Provide the [x, y] coordinate of the cell's center where the given text is located.  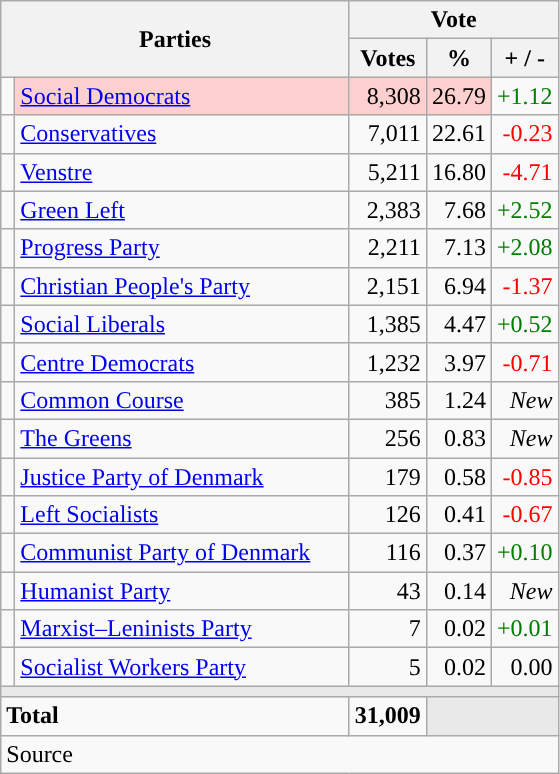
31,009 [388, 716]
Socialist Workers Party [182, 667]
0.58 [458, 477]
256 [388, 438]
2,383 [388, 210]
-4.71 [524, 172]
-1.37 [524, 286]
Social Liberals [182, 324]
Source [280, 754]
0.83 [458, 438]
Votes [388, 58]
-0.67 [524, 515]
0.14 [458, 591]
+2.08 [524, 248]
0.41 [458, 515]
385 [388, 400]
Left Socialists [182, 515]
2,151 [388, 286]
26.79 [458, 96]
2,211 [388, 248]
43 [388, 591]
-0.85 [524, 477]
5,211 [388, 172]
116 [388, 553]
1,385 [388, 324]
4.47 [458, 324]
0.37 [458, 553]
Marxist–Leninists Party [182, 629]
Christian People's Party [182, 286]
+2.52 [524, 210]
126 [388, 515]
5 [388, 667]
% [458, 58]
0.00 [524, 667]
16.80 [458, 172]
+0.01 [524, 629]
7 [388, 629]
Venstre [182, 172]
-0.71 [524, 362]
+ / - [524, 58]
Vote [454, 20]
7.13 [458, 248]
7.68 [458, 210]
1.24 [458, 400]
8,308 [388, 96]
Justice Party of Denmark [182, 477]
Progress Party [182, 248]
-0.23 [524, 134]
22.61 [458, 134]
Conservatives [182, 134]
+0.52 [524, 324]
Total [176, 716]
Communist Party of Denmark [182, 553]
The Greens [182, 438]
+1.12 [524, 96]
1,232 [388, 362]
Social Democrats [182, 96]
+0.10 [524, 553]
6.94 [458, 286]
3.97 [458, 362]
179 [388, 477]
Green Left [182, 210]
Common Course [182, 400]
Humanist Party [182, 591]
Parties [176, 39]
7,011 [388, 134]
Centre Democrats [182, 362]
